Pinpoint the cell where the given text exists, returning its [X, Y] midpoint coordinate. 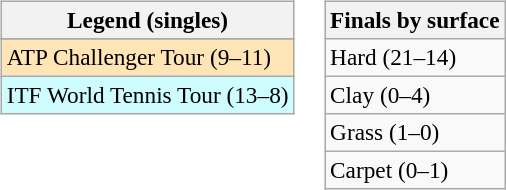
Legend (singles) [148, 20]
ITF World Tennis Tour (13–8) [148, 95]
Hard (21–14) [415, 57]
ATP Challenger Tour (9–11) [148, 57]
Finals by surface [415, 20]
Grass (1–0) [415, 133]
Carpet (0–1) [415, 171]
Clay (0–4) [415, 95]
